Determine the (X, Y) coordinate at the center of the cell enclosing the given text.  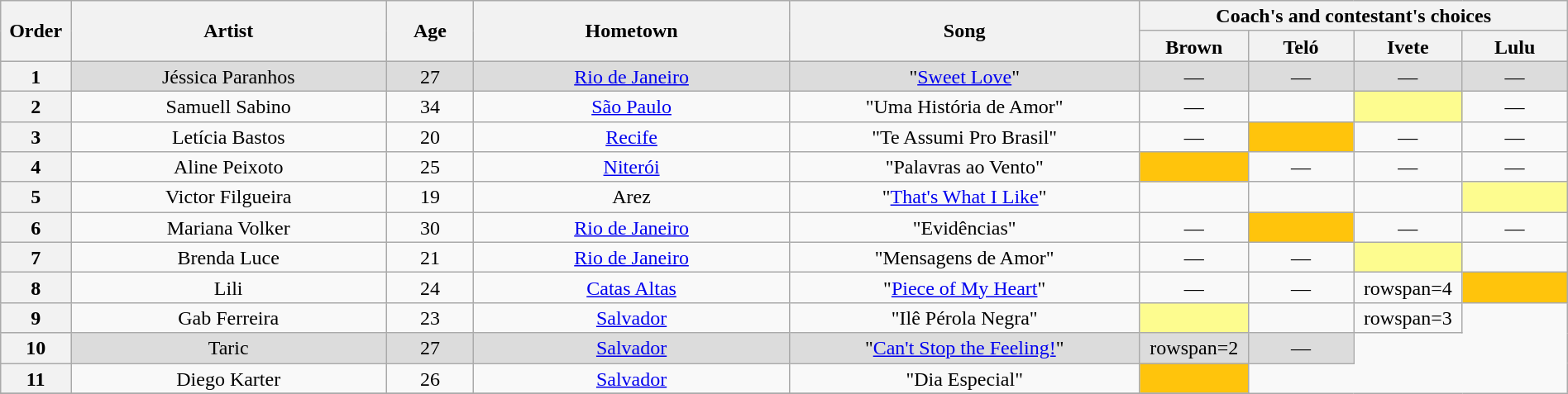
"Can't Stop the Feeling!" (964, 349)
rowspan=2 (1194, 349)
"Ilê Pérola Negra" (964, 317)
10 (36, 349)
30 (430, 228)
Taric (228, 349)
"Piece of My Heart" (964, 287)
Arez (632, 197)
Jéssica Paranhos (228, 76)
Gab Ferreira (228, 317)
rowspan=3 (1408, 317)
2 (36, 106)
"Sweet Love" (964, 76)
23 (430, 317)
5 (36, 197)
9 (36, 317)
São Paulo (632, 106)
Song (964, 31)
Letícia Bastos (228, 137)
Niterói (632, 167)
19 (430, 197)
6 (36, 228)
Mariana Volker (228, 228)
Artist (228, 31)
4 (36, 167)
Aline Peixoto (228, 167)
"Dia Especial" (964, 378)
Lili (228, 287)
Brenda Luce (228, 258)
34 (430, 106)
21 (430, 258)
26 (430, 378)
7 (36, 258)
Coach's and contestant's choices (1353, 17)
Samuell Sabino (228, 106)
Order (36, 31)
"Evidências" (964, 228)
Lulu (1515, 46)
"That's What I Like" (964, 197)
Diego Karter (228, 378)
Victor Filgueira (228, 197)
8 (36, 287)
Recife (632, 137)
Hometown (632, 31)
11 (36, 378)
Catas Altas (632, 287)
24 (430, 287)
20 (430, 137)
Ivete (1408, 46)
Age (430, 31)
Brown (1194, 46)
"Mensagens de Amor" (964, 258)
"Te Assumi Pro Brasil" (964, 137)
rowspan=4 (1408, 287)
Teló (1300, 46)
25 (430, 167)
3 (36, 137)
"Palavras ao Vento" (964, 167)
1 (36, 76)
"Uma História de Amor" (964, 106)
